For the text-containing cell, return its midpoint in (x, y) coordinate format. 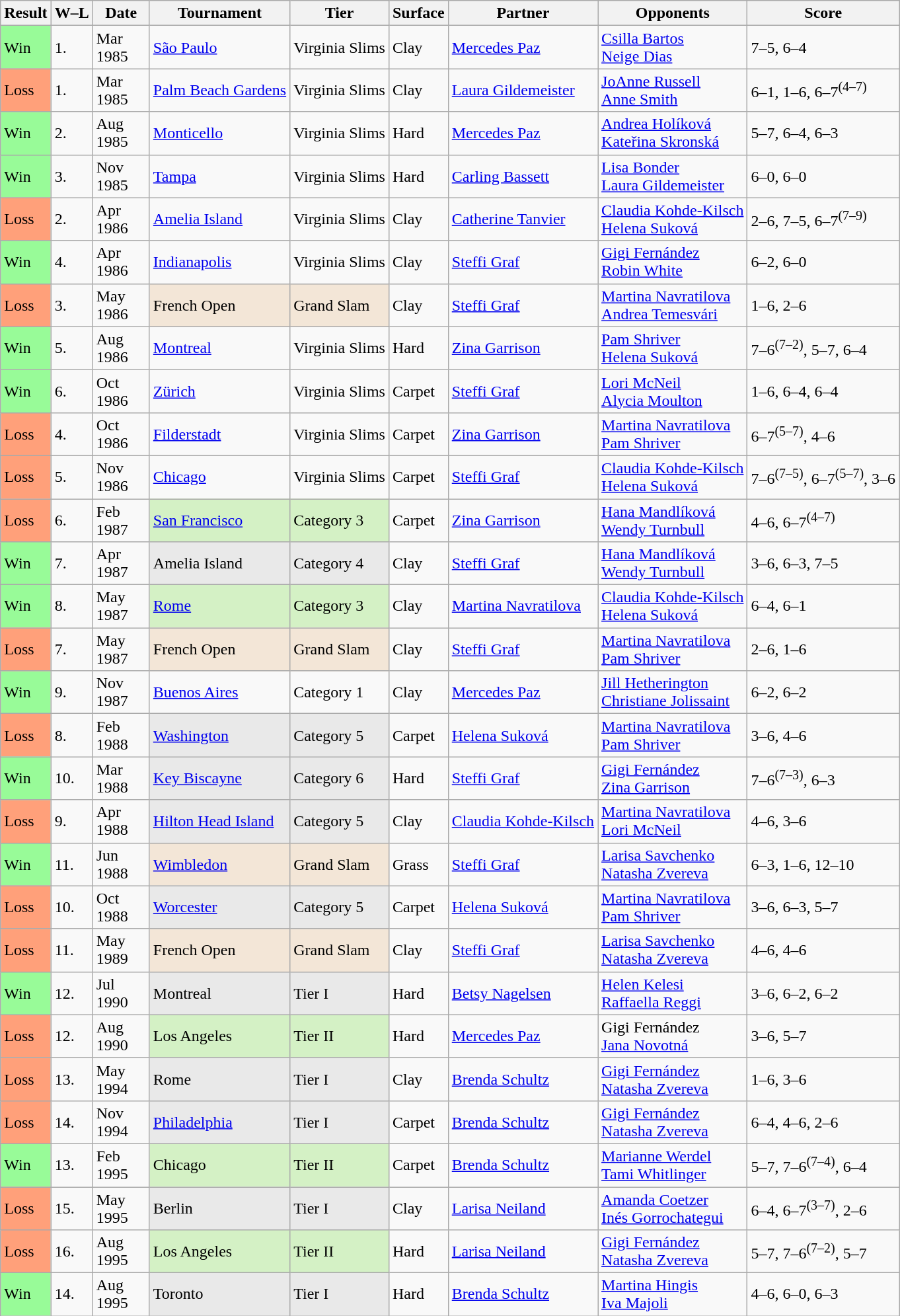
4–6, 6–7(4–7) (823, 520)
5–7, 7–6(7–4), 6–4 (823, 1165)
Lori McNeil Alycia Moulton (673, 391)
5–7, 6–4, 6–3 (823, 134)
Martina Navratilova (523, 607)
7–5, 6–4 (823, 48)
Buenos Aires (219, 693)
1–6, 6–4, 6–4 (823, 391)
Martina Hingis Iva Majoli (673, 1294)
Nov 1994 (121, 1122)
16. (71, 1252)
Carling Bassett (523, 176)
Aug 1985 (121, 134)
Category 6 (340, 779)
1–6, 3–6 (823, 1079)
3–6, 6–2, 6–2 (823, 993)
Apr 1988 (121, 821)
6–1, 1–6, 6–7(4–7) (823, 90)
Hilton Head Island (219, 821)
Berlin (219, 1208)
Betsy Nagelsen (523, 993)
Aug 1986 (121, 348)
6–4, 6–1 (823, 607)
4–6, 4–6 (823, 950)
7–6(7–3), 6–3 (823, 779)
Oct 1988 (121, 907)
Gigi Fernández Jana Novotná (673, 1036)
Score (823, 13)
Nov 1985 (121, 176)
Jul 1990 (121, 993)
W–L (71, 13)
San Francisco (219, 520)
3–6, 6–3, 7–5 (823, 563)
7–6(7–5), 6–7(5–7), 3–6 (823, 477)
Wimbledon (219, 865)
7–6(7–2), 5–7, 6–4 (823, 348)
Date (121, 13)
Toronto (219, 1294)
Catherine Tanvier (523, 219)
Jill Hetherington Christiane Jolissaint (673, 693)
6–4, 4–6, 2–6 (823, 1122)
Amanda Coetzer Inés Gorrochategui (673, 1208)
4–6, 3–6 (823, 821)
Result (26, 13)
Laura Gildemeister (523, 90)
JoAnne Russell Anne Smith (673, 90)
Csilla Bartos Neige Dias (673, 48)
2–6, 1–6 (823, 649)
3–6, 6–3, 5–7 (823, 907)
Lisa Bonder Laura Gildemeister (673, 176)
Philadelphia (219, 1122)
May 1995 (121, 1208)
Partner (523, 13)
2–6, 7–5, 6–7(7–9) (823, 219)
Key Biscayne (219, 779)
Indianapolis (219, 262)
6–3, 1–6, 12–10 (823, 865)
Aug 1990 (121, 1036)
Marianne Werdel Tami Whitlinger (673, 1165)
Category 4 (340, 563)
Helen Kelesi Raffaella Reggi (673, 993)
Claudia Kohde-Kilsch (523, 821)
Tampa (219, 176)
Nov 1986 (121, 477)
São Paulo (219, 48)
Apr 1987 (121, 563)
6–7(5–7), 4–6 (823, 434)
Pam Shriver Helena Suková (673, 348)
Filderstadt (219, 434)
5–7, 7–6(7–2), 5–7 (823, 1252)
Surface (418, 13)
Gigi Fernández Zina Garrison (673, 779)
Mar 1988 (121, 779)
3–6, 5–7 (823, 1036)
May 1989 (121, 950)
Nov 1987 (121, 693)
May 1994 (121, 1079)
Palm Beach Gardens (219, 90)
Opponents (673, 13)
Jun 1988 (121, 865)
1–6, 2–6 (823, 305)
Martina Navratilova Andrea Temesvári (673, 305)
May 1986 (121, 305)
Martina Navratilova Lori McNeil (673, 821)
Tier (340, 13)
6–2, 6–0 (823, 262)
6–2, 6–2 (823, 693)
Grass (418, 865)
Monticello (219, 134)
4–6, 6–0, 6–3 (823, 1294)
3–6, 4–6 (823, 735)
Feb 1995 (121, 1165)
Andrea Holíková Kateřina Skronská (673, 134)
Feb 1987 (121, 520)
Tournament (219, 13)
6–0, 6–0 (823, 176)
Worcester (219, 907)
Washington (219, 735)
Category 1 (340, 693)
Feb 1988 (121, 735)
Gigi Fernández Robin White (673, 262)
15. (71, 1208)
6–4, 6–7(3–7), 2–6 (823, 1208)
Zürich (219, 391)
